Return (x, y) of the center of cell containing provided text 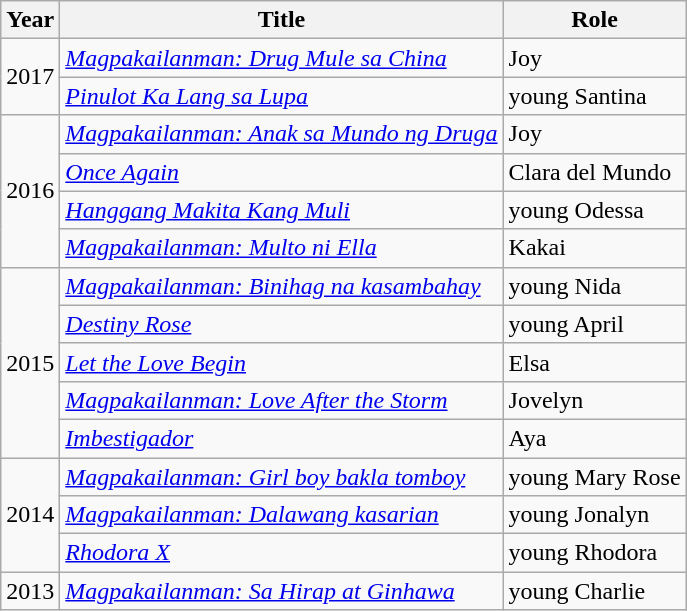
young Charlie (594, 591)
Imbestigador (282, 438)
Clara del Mundo (594, 172)
Magpakailanman: Drug Mule sa China (282, 58)
young Nida (594, 286)
young Mary Rose (594, 477)
Elsa (594, 362)
Pinulot Ka Lang sa Lupa (282, 96)
Magpakailanman: Love After the Storm (282, 400)
2013 (30, 591)
Let the Love Begin (282, 362)
young April (594, 324)
young Odessa (594, 210)
Aya (594, 438)
2017 (30, 77)
Title (282, 20)
2015 (30, 362)
Hanggang Makita Kang Muli (282, 210)
Magpakailanman: Dalawang kasarian (282, 515)
Magpakailanman: Sa Hirap at Ginhawa (282, 591)
Magpakailanman: Girl boy bakla tomboy (282, 477)
young Santina (594, 96)
Role (594, 20)
2014 (30, 515)
Year (30, 20)
Kakai (594, 248)
2016 (30, 191)
Magpakailanman: Multo ni Ella (282, 248)
young Rhodora (594, 553)
Destiny Rose (282, 324)
Once Again (282, 172)
young Jonalyn (594, 515)
Rhodora X (282, 553)
Magpakailanman: Anak sa Mundo ng Druga (282, 134)
Jovelyn (594, 400)
Magpakailanman: Binihag na kasambahay (282, 286)
